Return [x, y] of the center of cell containing provided text 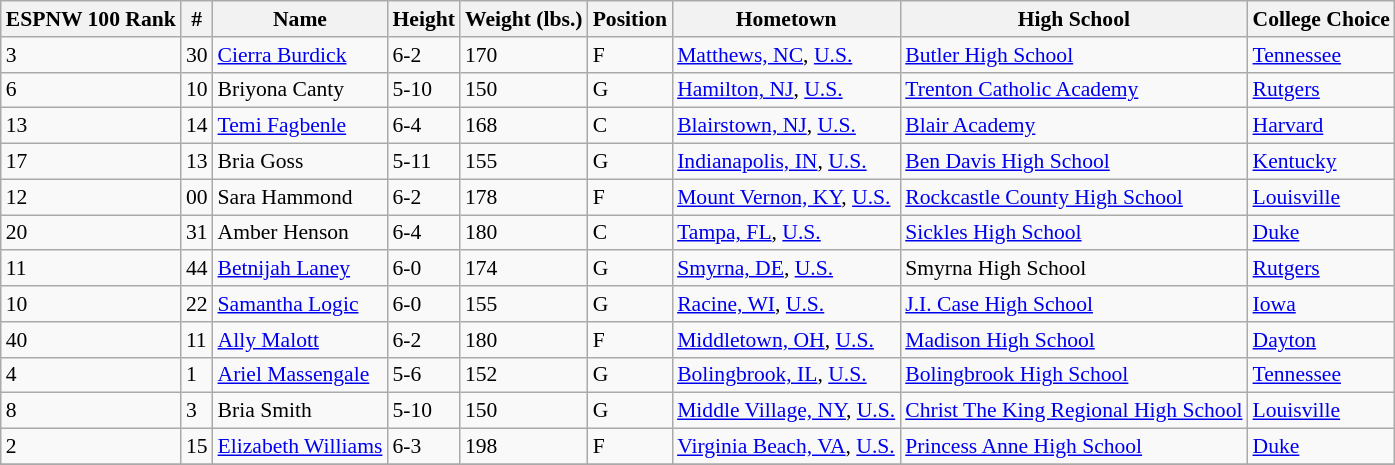
Smyrna High School [1074, 269]
Elizabeth Williams [300, 447]
Weight (lbs.) [524, 19]
Samantha Logic [300, 304]
J.I. Case High School [1074, 304]
17 [91, 162]
Bria Goss [300, 162]
Dayton [1322, 340]
12 [91, 197]
30 [197, 55]
Tampa, FL, U.S. [786, 233]
174 [524, 269]
Hamilton, NJ, U.S. [786, 90]
6-3 [423, 447]
College Choice [1322, 19]
Mount Vernon, KY, U.S. [786, 197]
Kentucky [1322, 162]
Harvard [1322, 126]
Position [630, 19]
Hometown [786, 19]
Christ The King Regional High School [1074, 411]
00 [197, 197]
Rockcastle County High School [1074, 197]
High School [1074, 19]
Bolingbrook High School [1074, 375]
Cierra Burdick [300, 55]
Temi Fagbenle [300, 126]
Virginia Beach, VA, U.S. [786, 447]
8 [91, 411]
Princess Anne High School [1074, 447]
152 [524, 375]
Sara Hammond [300, 197]
198 [524, 447]
Indianapolis, IN, U.S. [786, 162]
Bolingbrook, IL, U.S. [786, 375]
5-6 [423, 375]
14 [197, 126]
Ariel Massengale [300, 375]
Butler High School [1074, 55]
Ben Davis High School [1074, 162]
Amber Henson [300, 233]
ESPNW 100 Rank [91, 19]
Betnijah Laney [300, 269]
Briyona Canty [300, 90]
31 [197, 233]
Ally Malott [300, 340]
Middletown, OH, U.S. [786, 340]
Madison High School [1074, 340]
Iowa [1322, 304]
170 [524, 55]
Height [423, 19]
2 [91, 447]
Name [300, 19]
Smyrna, DE, U.S. [786, 269]
40 [91, 340]
Matthews, NC, U.S. [786, 55]
4 [91, 375]
Blairstown, NJ, U.S. [786, 126]
Sickles High School [1074, 233]
20 [91, 233]
Racine, WI, U.S. [786, 304]
Trenton Catholic Academy [1074, 90]
Middle Village, NY, U.S. [786, 411]
5-11 [423, 162]
168 [524, 126]
6 [91, 90]
178 [524, 197]
22 [197, 304]
Bria Smith [300, 411]
44 [197, 269]
Blair Academy [1074, 126]
# [197, 19]
15 [197, 447]
1 [197, 375]
